For the text-containing cell, return its midpoint in (x, y) coordinate format. 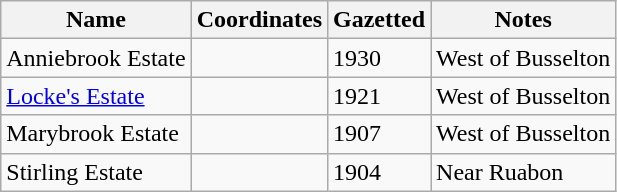
Locke's Estate (96, 96)
1930 (380, 58)
Stirling Estate (96, 172)
Coordinates (259, 20)
1921 (380, 96)
Gazetted (380, 20)
1907 (380, 134)
Name (96, 20)
Marybrook Estate (96, 134)
1904 (380, 172)
Anniebrook Estate (96, 58)
Near Ruabon (524, 172)
Notes (524, 20)
